For the text-containing cell, return its midpoint in (X, Y) coordinate format. 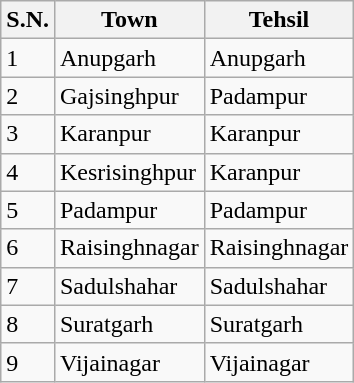
6 (28, 248)
4 (28, 172)
Tehsil (279, 20)
Kesrisinghpur (129, 172)
8 (28, 324)
7 (28, 286)
Gajsinghpur (129, 96)
1 (28, 58)
S.N. (28, 20)
9 (28, 362)
5 (28, 210)
3 (28, 134)
2 (28, 96)
Town (129, 20)
